Scan for the cell matching the given text and deliver its [x, y] coordinate at center. 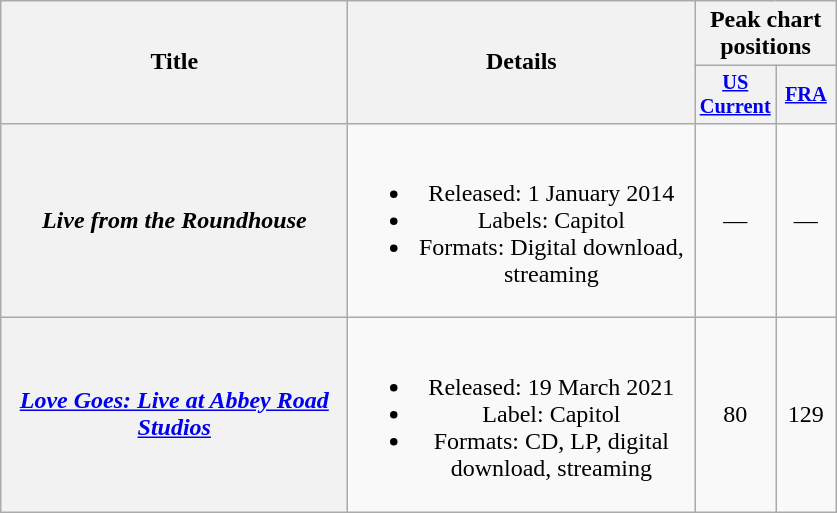
80 [736, 415]
Details [522, 62]
129 [806, 415]
FRA [806, 95]
USCurrent [736, 95]
Live from the Roundhouse [174, 220]
Love Goes: Live at Abbey Road Studios [174, 415]
Released: 1 January 2014Labels: CapitolFormats: Digital download, streaming [522, 220]
Title [174, 62]
Released: 19 March 2021Label: CapitolFormats: CD, LP, digital download, streaming [522, 415]
Peak chart positions [766, 34]
